Detect which cell encompasses the target text, then output its (X, Y) center coordinate. 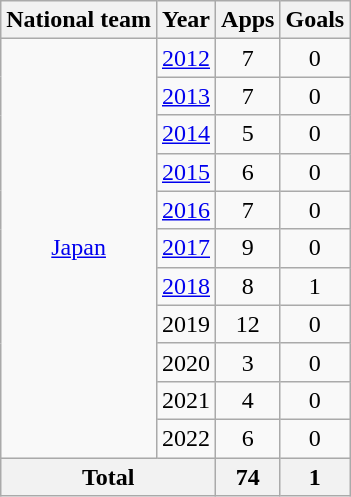
74 (248, 477)
5 (248, 134)
2019 (186, 324)
2018 (186, 286)
Japan (79, 248)
2016 (186, 210)
National team (79, 20)
Apps (248, 20)
2022 (186, 438)
8 (248, 286)
4 (248, 400)
2015 (186, 172)
3 (248, 362)
12 (248, 324)
2014 (186, 134)
Year (186, 20)
2017 (186, 248)
2013 (186, 96)
2021 (186, 400)
2012 (186, 58)
Goals (315, 20)
2020 (186, 362)
9 (248, 248)
Total (108, 477)
